Search for the cell housing the specified text and yield its [x, y] center coordinate. 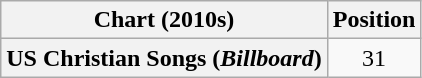
31 [374, 58]
Position [374, 20]
Chart (2010s) [164, 20]
US Christian Songs (Billboard) [164, 58]
